Extract the [x, y] coordinate from the center of the cell holding the provided text.  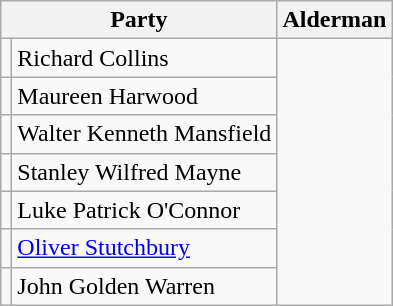
Stanley Wilfred Mayne [144, 172]
Oliver Stutchbury [144, 248]
Walter Kenneth Mansfield [144, 134]
Luke Patrick O'Connor [144, 210]
Party [139, 20]
Maureen Harwood [144, 96]
Alderman [334, 20]
Richard Collins [144, 58]
John Golden Warren [144, 286]
